Locate the cell with the specified text and output its (x, y) center coordinate. 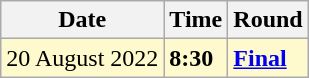
Round (268, 20)
8:30 (196, 58)
Date (82, 20)
Time (196, 20)
Final (268, 58)
20 August 2022 (82, 58)
